Find where the given text appears and provide that cell's center as [X, Y] coordinate. 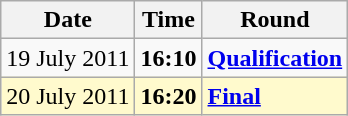
19 July 2011 [68, 58]
Date [68, 20]
16:10 [168, 58]
Time [168, 20]
Qualification [275, 58]
Round [275, 20]
20 July 2011 [68, 96]
Final [275, 96]
16:20 [168, 96]
